Locate the cell with the specified text and output its [x, y] center coordinate. 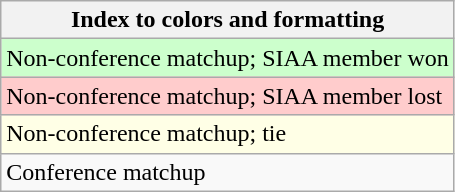
Non-conference matchup; SIAA member won [228, 58]
Non-conference matchup; tie [228, 134]
Conference matchup [228, 172]
Non-conference matchup; SIAA member lost [228, 96]
Index to colors and formatting [228, 20]
